Extract the (x, y) coordinate from the center of the cell holding the provided text.  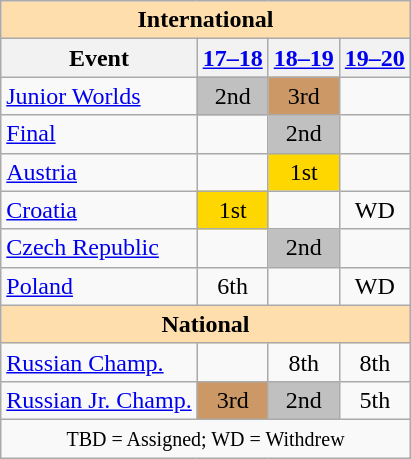
Russian Champ. (99, 362)
Poland (99, 286)
5th (374, 400)
Final (99, 134)
19–20 (374, 58)
TBD = Assigned; WD = Withdrew (206, 438)
International (206, 20)
6th (232, 286)
17–18 (232, 58)
Junior Worlds (99, 96)
18–19 (304, 58)
Event (99, 58)
Austria (99, 172)
Czech Republic (99, 248)
National (206, 324)
Croatia (99, 210)
Russian Jr. Champ. (99, 400)
